Pinpoint the cell where the given text exists, returning its [X, Y] midpoint coordinate. 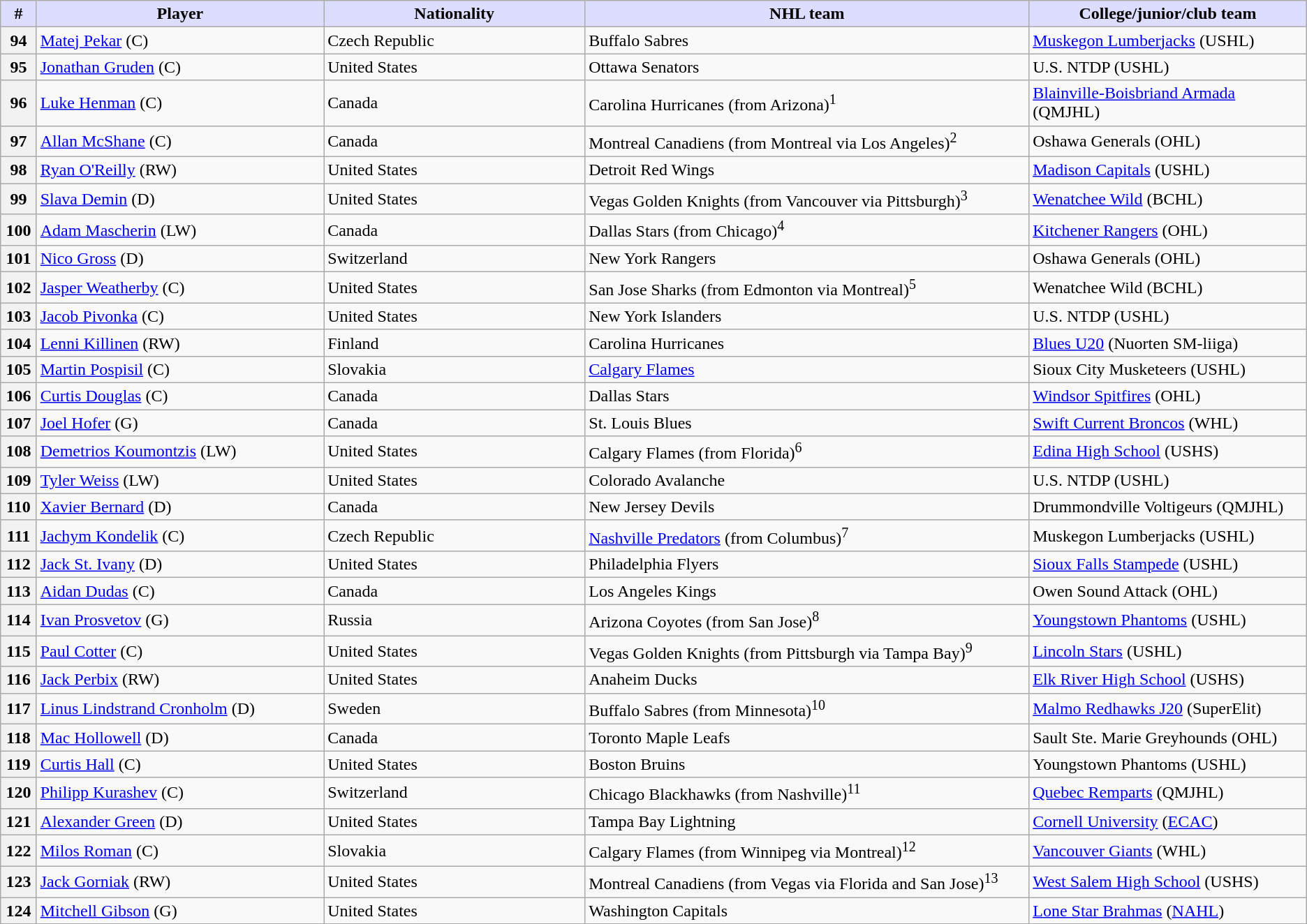
Jack Perbix (RW) [180, 680]
Elk River High School (USHS) [1168, 680]
Tampa Bay Lightning [807, 821]
Montreal Canadiens (from Montreal via Los Angeles)2 [807, 141]
105 [18, 369]
Los Angeles Kings [807, 591]
Jacob Pivonka (C) [180, 316]
New York Rangers [807, 259]
107 [18, 423]
Vegas Golden Knights (from Vancouver via Pittsburgh)3 [807, 200]
96 [18, 103]
Sault Ste. Marie Greyhounds (OHL) [1168, 738]
111 [18, 536]
New Jersey Devils [807, 507]
103 [18, 316]
St. Louis Blues [807, 423]
Jack St. Ivany (D) [180, 565]
Calgary Flames (from Florida)6 [807, 452]
Calgary Flames (from Winnipeg via Montreal)12 [807, 850]
97 [18, 141]
94 [18, 40]
104 [18, 343]
Demetrios Koumontzis (LW) [180, 452]
Joel Hofer (G) [180, 423]
Kitchener Rangers (OHL) [1168, 230]
Mitchell Gibson (G) [180, 911]
Calgary Flames [807, 369]
121 [18, 821]
New York Islanders [807, 316]
Colorado Avalanche [807, 480]
Buffalo Sabres (from Minnesota)10 [807, 709]
West Salem High School (USHS) [1168, 882]
Matej Pekar (C) [180, 40]
123 [18, 882]
Xavier Bernard (D) [180, 507]
102 [18, 288]
Vegas Golden Knights (from Pittsburgh via Tampa Bay)9 [807, 652]
Martin Pospisil (C) [180, 369]
Slava Demin (D) [180, 200]
Montreal Canadiens (from Vegas via Florida and San Jose)13 [807, 882]
100 [18, 230]
San Jose Sharks (from Edmonton via Montreal)5 [807, 288]
Carolina Hurricanes [807, 343]
Buffalo Sabres [807, 40]
Blainville-Boisbriand Armada (QMJHL) [1168, 103]
119 [18, 764]
Finland [455, 343]
Anaheim Ducks [807, 680]
Malmo Redhawks J20 (SuperElit) [1168, 709]
113 [18, 591]
Linus Lindstrand Cronholm (D) [180, 709]
Dallas Stars [807, 396]
Russia [455, 620]
110 [18, 507]
Washington Capitals [807, 911]
Curtis Douglas (C) [180, 396]
Edina High School (USHS) [1168, 452]
Sweden [455, 709]
Blues U20 (Nuorten SM-liiga) [1168, 343]
120 [18, 793]
Jasper Weatherby (C) [180, 288]
Nashville Predators (from Columbus)7 [807, 536]
112 [18, 565]
Carolina Hurricanes (from Arizona)1 [807, 103]
114 [18, 620]
98 [18, 170]
118 [18, 738]
Arizona Coyotes (from San Jose)8 [807, 620]
Lone Star Brahmas (NAHL) [1168, 911]
Quebec Remparts (QMJHL) [1168, 793]
Aidan Dudas (C) [180, 591]
Jack Gorniak (RW) [180, 882]
Chicago Blackhawks (from Nashville)11 [807, 793]
Curtis Hall (C) [180, 764]
Tyler Weiss (LW) [180, 480]
124 [18, 911]
Ryan O'Reilly (RW) [180, 170]
Detroit Red Wings [807, 170]
# [18, 14]
Ivan Prosvetov (G) [180, 620]
95 [18, 67]
Windsor Spitfires (OHL) [1168, 396]
Luke Henman (C) [180, 103]
117 [18, 709]
Swift Current Broncos (WHL) [1168, 423]
Jonathan Gruden (C) [180, 67]
Nico Gross (D) [180, 259]
Vancouver Giants (WHL) [1168, 850]
Paul Cotter (C) [180, 652]
122 [18, 850]
Toronto Maple Leafs [807, 738]
Philipp Kurashev (C) [180, 793]
Madison Capitals (USHL) [1168, 170]
Drummondville Voltigeurs (QMJHL) [1168, 507]
109 [18, 480]
Allan McShane (C) [180, 141]
Ottawa Senators [807, 67]
NHL team [807, 14]
Mac Hollowell (D) [180, 738]
College/junior/club team [1168, 14]
Sioux City Musketeers (USHL) [1168, 369]
Lenni Killinen (RW) [180, 343]
Sioux Falls Stampede (USHL) [1168, 565]
Player [180, 14]
Milos Roman (C) [180, 850]
Lincoln Stars (USHL) [1168, 652]
Adam Mascherin (LW) [180, 230]
Philadelphia Flyers [807, 565]
116 [18, 680]
Owen Sound Attack (OHL) [1168, 591]
115 [18, 652]
101 [18, 259]
106 [18, 396]
108 [18, 452]
Cornell University (ECAC) [1168, 821]
Alexander Green (D) [180, 821]
Dallas Stars (from Chicago)4 [807, 230]
99 [18, 200]
Jachym Kondelik (C) [180, 536]
Nationality [455, 14]
Boston Bruins [807, 764]
